Determine the (X, Y) coordinate at the center of the cell enclosing the given text.  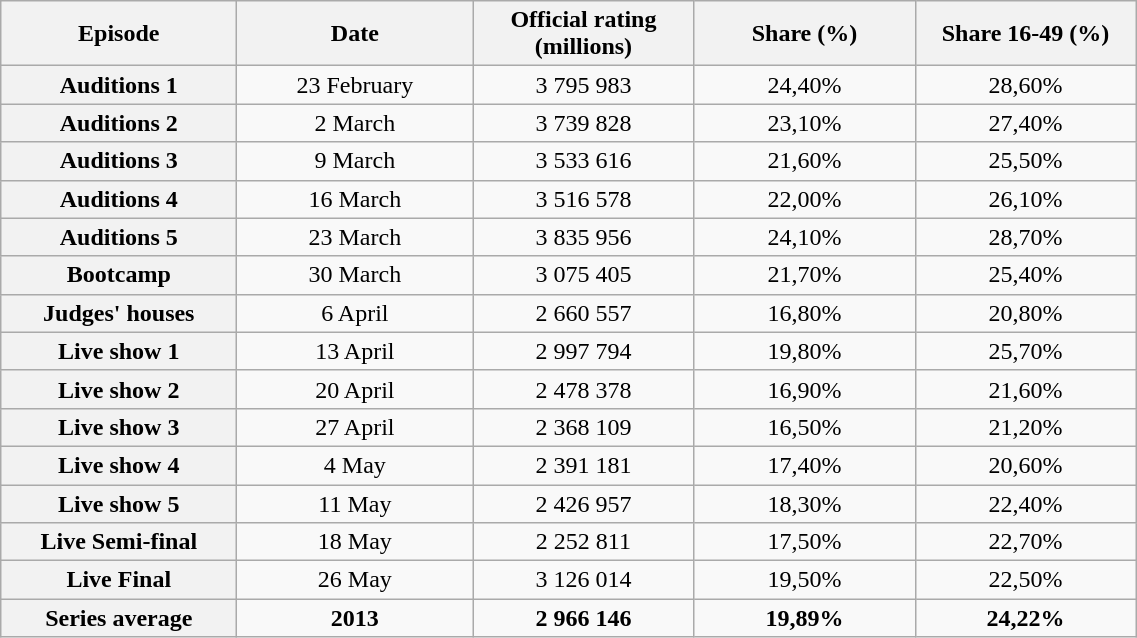
25,70% (1026, 351)
Share (%) (804, 34)
25,50% (1026, 161)
Auditions 3 (119, 161)
Series average (119, 618)
11 May (355, 503)
24,40% (804, 85)
16,90% (804, 389)
19,80% (804, 351)
16,80% (804, 313)
2 426 957 (584, 503)
22,70% (1026, 542)
22,00% (804, 199)
3 835 956 (584, 237)
13 April (355, 351)
2 660 557 (584, 313)
26,10% (1026, 199)
17,40% (804, 465)
Auditions 1 (119, 85)
23 March (355, 237)
16 March (355, 199)
28,70% (1026, 237)
18 May (355, 542)
2 March (355, 123)
19,89% (804, 618)
22,50% (1026, 580)
21,20% (1026, 427)
3 075 405 (584, 275)
Live show 2 (119, 389)
2 368 109 (584, 427)
20 April (355, 389)
Live Semi-final (119, 542)
3 795 983 (584, 85)
Live Final (119, 580)
2 391 181 (584, 465)
27,40% (1026, 123)
6 April (355, 313)
30 March (355, 275)
19,50% (804, 580)
26 May (355, 580)
2 478 378 (584, 389)
23,10% (804, 123)
Episode (119, 34)
2 997 794 (584, 351)
Official rating(millions) (584, 34)
Auditions 2 (119, 123)
Live show 5 (119, 503)
9 March (355, 161)
17,50% (804, 542)
3 533 616 (584, 161)
Share 16-49 (%) (1026, 34)
25,40% (1026, 275)
Live show 3 (119, 427)
23 February (355, 85)
2 966 146 (584, 618)
21,70% (804, 275)
22,40% (1026, 503)
18,30% (804, 503)
Auditions 5 (119, 237)
20,80% (1026, 313)
3 126 014 (584, 580)
2 252 811 (584, 542)
4 May (355, 465)
Auditions 4 (119, 199)
16,50% (804, 427)
20,60% (1026, 465)
3 516 578 (584, 199)
3 739 828 (584, 123)
28,60% (1026, 85)
Live show 4 (119, 465)
24,10% (804, 237)
Live show 1 (119, 351)
24,22% (1026, 618)
Date (355, 34)
Bootcamp (119, 275)
27 April (355, 427)
Judges' houses (119, 313)
2013 (355, 618)
